Return (X, Y) of the center of cell containing provided text 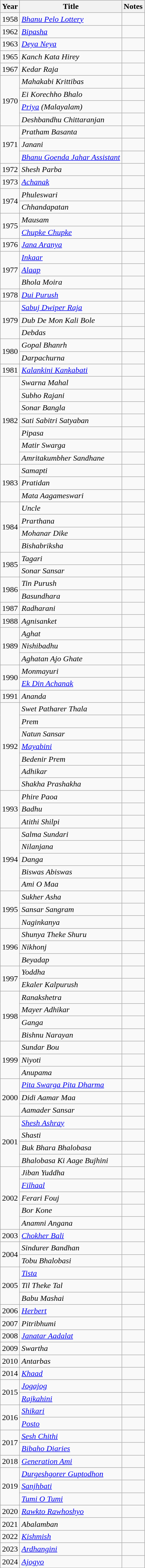
2001 (10, 1141)
Filhaal (71, 1185)
Herbert (71, 1311)
Uncle (71, 508)
2020 (10, 1511)
Bipasha (71, 32)
Shakha Prashakha (71, 784)
Bishabriksha (71, 546)
Kedar Raja (71, 69)
2002 (10, 1198)
Samapti (71, 470)
Subho Rajani (71, 395)
Agnisanket (71, 621)
Sonar Sansar (71, 571)
Sesh Chithi (71, 1436)
Sati Sabitri Satyaban (71, 420)
Adhikar (71, 772)
Phire Paoa (71, 797)
Mata Aagameswari (71, 496)
2016 (10, 1417)
Jogajog (71, 1386)
Anamni Angana (71, 1223)
1988 (10, 621)
1967 (10, 69)
Darpachurna (71, 357)
1998 (10, 1016)
2003 (10, 1236)
Notes (133, 7)
Tista (71, 1273)
Mayer Adhikar (71, 1010)
Niyoti (71, 1060)
Nilanjana (71, 847)
1996 (10, 947)
Aghat (71, 634)
1976 (10, 245)
Sanjhbati (71, 1486)
Bedenir Prem (71, 759)
Janani (71, 144)
Sonar Bangla (71, 408)
Matir Swarga (71, 445)
Mausam (71, 220)
Basundhara (71, 596)
1987 (10, 609)
Chhandapatan (71, 207)
2024 (10, 1561)
Khaad (71, 1374)
Janatar Aadalat (71, 1336)
2014 (10, 1374)
Ajogyo (71, 1561)
Ek Din Achanak (71, 684)
1977 (10, 270)
Badhu (71, 809)
Title (71, 7)
Ami O Maa (71, 884)
Ranakshetra (71, 997)
2006 (10, 1311)
Sukher Asha (71, 897)
Natun Sansar (71, 734)
Rajkahini (71, 1399)
1974 (10, 201)
Bhalobasa Ki Aage Bujhini (71, 1160)
Prarthana (71, 521)
Bibaho Diaries (71, 1449)
Inkaar (71, 257)
Kalankini Kankabati (71, 370)
1962 (10, 32)
Tagari (71, 558)
Bhola Moira (71, 282)
1975 (10, 226)
Aamader Sansar (71, 1110)
2015 (10, 1392)
Swartha (71, 1348)
Anupama (71, 1072)
Ardhangini (71, 1549)
Pipasa (71, 433)
1958 (10, 19)
Bhanu Pelo Lottery (71, 19)
Mahakabi Krittibas (71, 82)
Naginkanya (71, 922)
2019 (10, 1486)
Bhanu Goenda Jahar Assistant (71, 157)
Beyadap (71, 960)
1963 (10, 44)
Durgeshgorer Guptodhon (71, 1474)
Gopal Bhanrh (71, 345)
1990 (10, 677)
2000 (10, 1098)
1972 (10, 170)
2009 (10, 1348)
Ananda (71, 696)
Chupke Chupke (71, 232)
Shesh Parba (71, 170)
Didi Aamar Maa (71, 1098)
Tumi O Tumi (71, 1499)
1979 (10, 320)
Pratham Basanta (71, 132)
Shasti (71, 1135)
Sindurer Bandhan (71, 1248)
Buk Bhara Bhalobasa (71, 1148)
Dui Purush (71, 295)
2021 (10, 1524)
Mohanar Dike (71, 533)
1980 (10, 351)
Yoddha (71, 972)
Kanch Kata Hirey (71, 57)
Ganga (71, 1022)
1981 (10, 370)
Bishnu Narayan (71, 1035)
Pratidan (71, 483)
Dub De Mon Kali Bole (71, 320)
Ekaler Kalpurush (71, 985)
Monmayuri (71, 671)
Shunya Theke Shuru (71, 934)
Mayabini (71, 746)
Kishmish (71, 1536)
Bor Kone (71, 1211)
Shesh Ashray (71, 1123)
Sansar Sangram (71, 909)
Prem (71, 721)
1973 (10, 182)
Radharani (71, 609)
Jiban Yuddha (71, 1173)
Deya Neya (71, 44)
Swarna Mahal (71, 383)
2004 (10, 1254)
1995 (10, 909)
1991 (10, 696)
1986 (10, 590)
Pitribhumi (71, 1323)
Abalamban (71, 1524)
2008 (10, 1336)
1985 (10, 565)
1994 (10, 859)
Tin Purush (71, 584)
Phuleswari (71, 195)
1978 (10, 295)
2023 (10, 1549)
1970 (10, 100)
2017 (10, 1442)
1989 (10, 646)
Alaap (71, 270)
Generation Ami (71, 1461)
Year (10, 7)
Achanak (71, 182)
Babu Mashai (71, 1298)
Ei Korechho Bhalo (71, 94)
2005 (10, 1286)
1984 (10, 527)
Atithi Shilpi (71, 822)
2022 (10, 1536)
Chokher Bali (71, 1236)
Til Theke Tal (71, 1286)
Deshbandhu Chittaranjan (71, 119)
2018 (10, 1461)
1992 (10, 746)
Sundar Bou (71, 1047)
Nikhonj (71, 947)
Swet Patharer Thala (71, 709)
1993 (10, 809)
Danga (71, 859)
Biswas Abiswas (71, 872)
Salma Sundari (71, 834)
Sabuj Dwiper Raja (71, 307)
Priya (Malayalam) (71, 107)
Amritakumbher Sandhane (71, 458)
Aghatan Ajo Ghate (71, 659)
Ferari Fouj (71, 1198)
1965 (10, 57)
Rawkto Rawhoshyo (71, 1511)
Nishibadhu (71, 646)
1983 (10, 483)
1999 (10, 1060)
1997 (10, 979)
Pita Swarga Pita Dharma (71, 1085)
Posto (71, 1424)
Antarbas (71, 1361)
Jana Aranya (71, 245)
Shikari (71, 1411)
1982 (10, 420)
Debdas (71, 332)
1971 (10, 144)
Tobu Bhalobasi (71, 1261)
2010 (10, 1361)
2007 (10, 1323)
